From the cell containing the given text, extract its center point as [X, Y] coordinate. 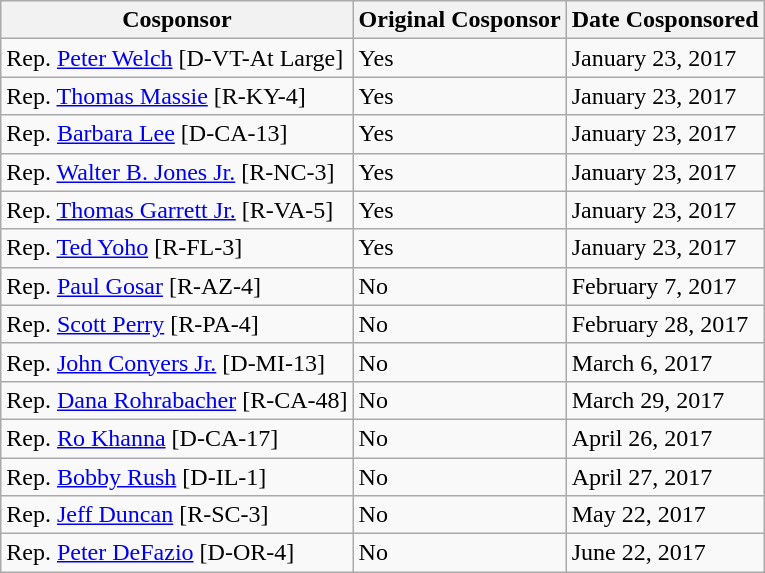
Rep. Thomas Massie [R-KY-4] [177, 96]
April 26, 2017 [665, 438]
March 6, 2017 [665, 362]
Original Cosponsor [460, 20]
Rep. Walter B. Jones Jr. [R-NC-3] [177, 172]
February 28, 2017 [665, 324]
February 7, 2017 [665, 286]
Cosponsor [177, 20]
May 22, 2017 [665, 515]
Rep. Ted Yoho [R-FL-3] [177, 248]
Rep. Ro Khanna [D-CA-17] [177, 438]
Rep. John Conyers Jr. [D-MI-13] [177, 362]
March 29, 2017 [665, 400]
June 22, 2017 [665, 553]
Date Cosponsored [665, 20]
Rep. Dana Rohrabacher [R-CA-48] [177, 400]
April 27, 2017 [665, 477]
Rep. Peter DeFazio [D-OR-4] [177, 553]
Rep. Scott Perry [R-PA-4] [177, 324]
Rep. Peter Welch [D-VT-At Large] [177, 58]
Rep. Barbara Lee [D-CA-13] [177, 134]
Rep. Jeff Duncan [R-SC-3] [177, 515]
Rep. Thomas Garrett Jr. [R-VA-5] [177, 210]
Rep. Paul Gosar [R-AZ-4] [177, 286]
Rep. Bobby Rush [D-IL-1] [177, 477]
